Return the [x, y] coordinate for the center point of the cell that contains the specified text.  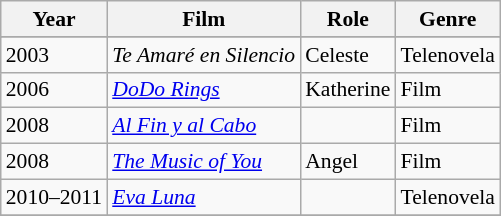
2010–2011 [54, 197]
2003 [54, 55]
DoDo Rings [204, 90]
Al Fin y al Cabo [204, 126]
Eva Luna [204, 197]
2006 [54, 90]
Te Amaré en Silencio [204, 55]
Katherine [348, 90]
Angel [348, 162]
Celeste [348, 55]
Genre [448, 19]
Role [348, 19]
The Music of You [204, 162]
Year [54, 19]
